Provide the [X, Y] coordinate of the cell's center where the given text is located.  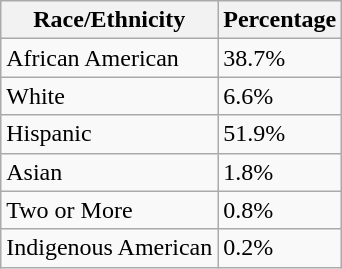
Indigenous American [110, 248]
6.6% [280, 96]
38.7% [280, 58]
Hispanic [110, 134]
0.2% [280, 248]
Percentage [280, 20]
Two or More [110, 210]
51.9% [280, 134]
African American [110, 58]
1.8% [280, 172]
0.8% [280, 210]
White [110, 96]
Race/Ethnicity [110, 20]
Asian [110, 172]
